Determine the (x, y) coordinate at the center of the cell enclosing the given text.  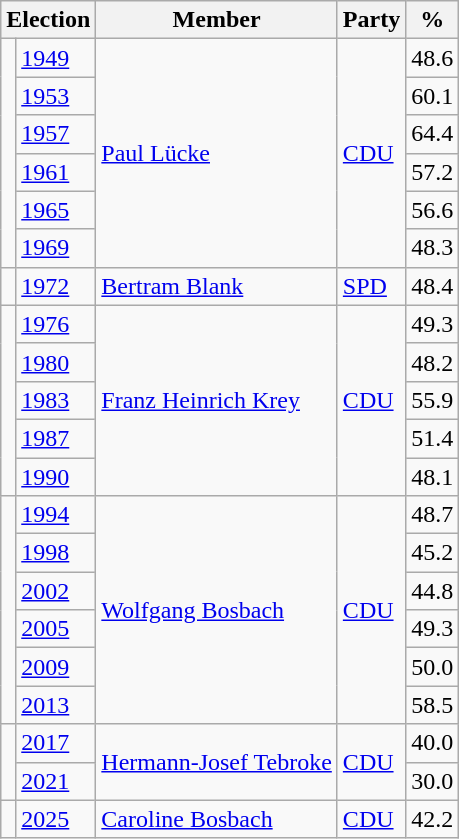
2005 (56, 629)
2002 (56, 591)
55.9 (432, 400)
51.4 (432, 438)
1949 (56, 58)
2025 (56, 819)
1969 (56, 248)
40.0 (432, 743)
44.8 (432, 591)
1957 (56, 134)
48.6 (432, 58)
1961 (56, 172)
1980 (56, 362)
30.0 (432, 781)
Election (48, 20)
2021 (56, 781)
1987 (56, 438)
48.1 (432, 477)
1972 (56, 286)
48.4 (432, 286)
56.6 (432, 210)
2017 (56, 743)
1998 (56, 553)
48.3 (432, 248)
Party (371, 20)
Bertram Blank (217, 286)
42.2 (432, 819)
58.5 (432, 705)
% (432, 20)
SPD (371, 286)
48.7 (432, 515)
48.2 (432, 362)
2013 (56, 705)
Paul Lücke (217, 153)
1976 (56, 324)
1990 (56, 477)
Member (217, 20)
Wolfgang Bosbach (217, 610)
60.1 (432, 96)
45.2 (432, 553)
50.0 (432, 667)
1965 (56, 210)
1953 (56, 96)
1994 (56, 515)
Hermann-Josef Tebroke (217, 762)
Caroline Bosbach (217, 819)
Franz Heinrich Krey (217, 400)
57.2 (432, 172)
2009 (56, 667)
1983 (56, 400)
64.4 (432, 134)
